Scan for the cell matching the given text and deliver its (x, y) coordinate at center. 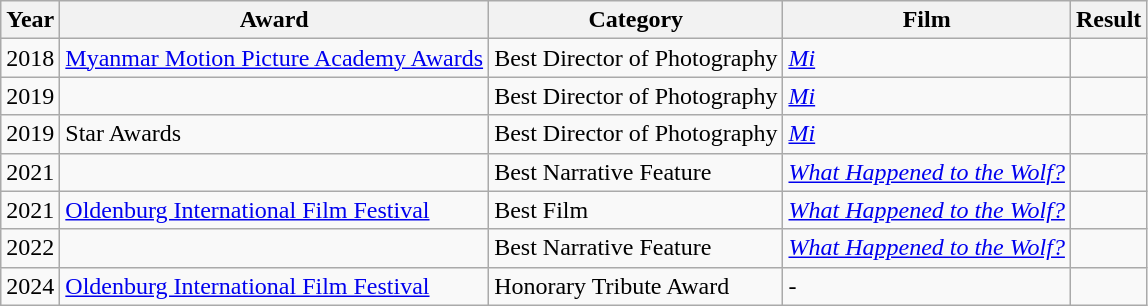
- (926, 286)
2018 (30, 58)
Year (30, 20)
Film (926, 20)
Award (274, 20)
Honorary Tribute Award (636, 286)
Result (1108, 20)
Category (636, 20)
Best Film (636, 210)
Myanmar Motion Picture Academy Awards (274, 58)
Star Awards (274, 134)
2024 (30, 286)
2022 (30, 248)
